Scan for the cell matching the given text and deliver its [x, y] coordinate at center. 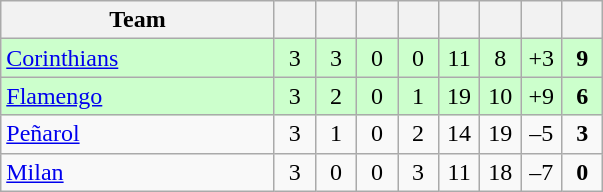
9 [582, 58]
+3 [542, 58]
Flamengo [138, 96]
Team [138, 20]
–5 [542, 134]
Corinthians [138, 58]
–7 [542, 172]
18 [500, 172]
Milan [138, 172]
14 [460, 134]
10 [500, 96]
8 [500, 58]
Peñarol [138, 134]
6 [582, 96]
+9 [542, 96]
